From the cell containing the given text, extract its center point as [x, y] coordinate. 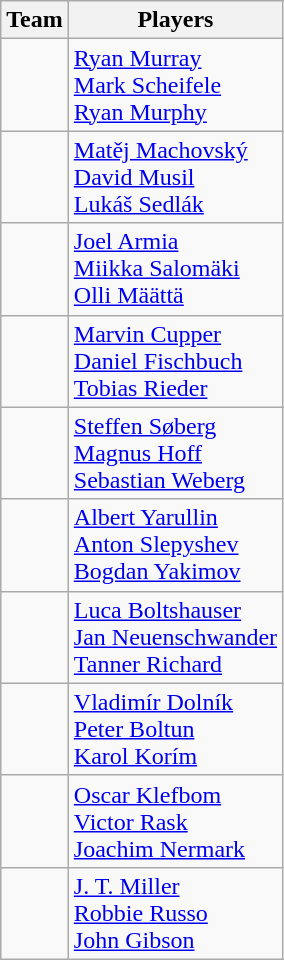
Luca BoltshauserJan NeuenschwanderTanner Richard [175, 637]
J. T. MillerRobbie RussoJohn Gibson [175, 913]
Oscar KlefbomVictor RaskJoachim Nermark [175, 821]
Ryan MurrayMark ScheifeleRyan Murphy [175, 85]
Joel ArmiaMiikka SalomäkiOlli Määttä [175, 269]
Albert YarullinAnton SlepyshevBogdan Yakimov [175, 545]
Marvin CupperDaniel FischbuchTobias Rieder [175, 361]
Matěj MachovskýDavid MusilLukáš Sedlák [175, 177]
Team [35, 20]
Steffen SøbergMagnus HoffSebastian Weberg [175, 453]
Players [175, 20]
Vladimír DolníkPeter BoltunKarol Korím [175, 729]
